Determine the [x, y] coordinate at the center of the cell enclosing the given text.  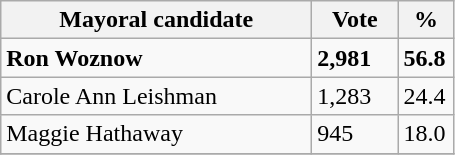
2,981 [355, 58]
Ron Woznow [156, 58]
18.0 [426, 134]
% [426, 20]
945 [355, 134]
56.8 [426, 58]
Mayoral candidate [156, 20]
Vote [355, 20]
1,283 [355, 96]
Maggie Hathaway [156, 134]
Carole Ann Leishman [156, 96]
24.4 [426, 96]
